Determine the [X, Y] coordinate at the center of the cell enclosing the given text.  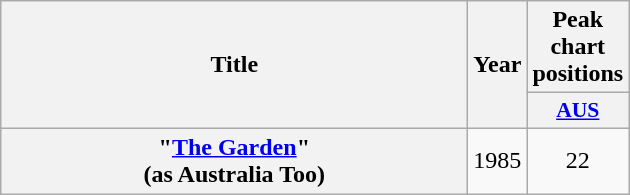
22 [578, 160]
Title [234, 65]
"The Garden"(as Australia Too) [234, 160]
1985 [498, 160]
Year [498, 65]
AUS [578, 111]
Peak chart positions [578, 47]
